Find where the given text appears and provide that cell's center as (X, Y) coordinate. 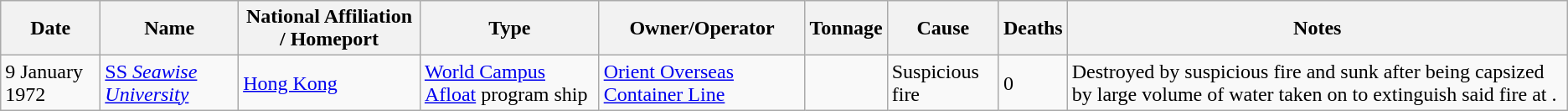
Owner/Operator (702, 29)
Orient Overseas Container Line (702, 82)
SS Seawise University (169, 82)
Type (509, 29)
Tonnage (846, 29)
Suspicious fire (943, 82)
Date (50, 29)
Destroyed by suspicious fire and sunk after being capsized by large volume of water taken on to extinguish said fire at . (1317, 82)
World Campus Afloat program ship (509, 82)
0 (1033, 82)
9 January 1972 (50, 82)
Hong Kong (330, 82)
Name (169, 29)
Deaths (1033, 29)
Notes (1317, 29)
Cause (943, 29)
National Affiliation / Homeport (330, 29)
